Pinpoint the cell where the given text exists, returning its (X, Y) midpoint coordinate. 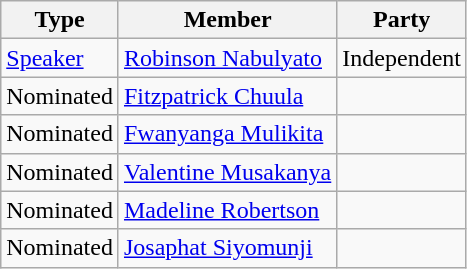
Robinson Nabulyato (227, 58)
Member (227, 20)
Fitzpatrick Chuula (227, 96)
Independent (402, 58)
Fwanyanga Mulikita (227, 134)
Type (60, 20)
Speaker (60, 58)
Josaphat Siyomunji (227, 248)
Party (402, 20)
Valentine Musakanya (227, 172)
Madeline Robertson (227, 210)
